Find where the given text appears and provide that cell's center as [X, Y] coordinate. 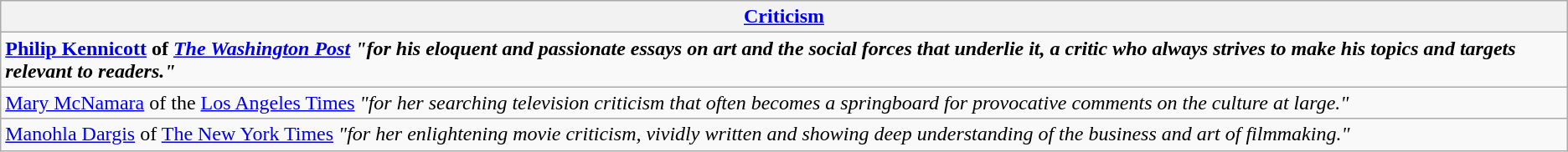
Criticism [784, 17]
